Search for the cell housing the specified text and yield its (x, y) center coordinate. 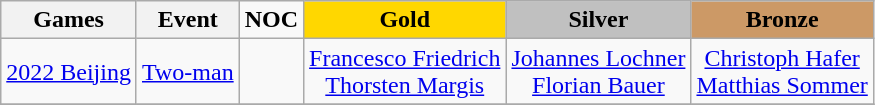
2022 Beijing (69, 72)
Gold (405, 20)
Francesco FriedrichThorsten Margis (405, 72)
Silver (598, 20)
Two-man (188, 72)
Johannes LochnerFlorian Bauer (598, 72)
Christoph HaferMatthias Sommer (782, 72)
Event (188, 20)
Games (69, 20)
Bronze (782, 20)
NOC (271, 20)
